Locate the cell with the specified text and output its (x, y) center coordinate. 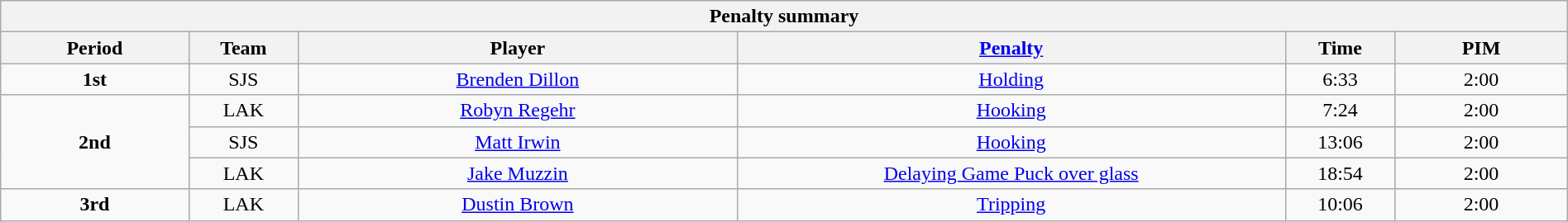
10:06 (1340, 205)
Period (94, 48)
Matt Irwin (518, 142)
Player (518, 48)
3rd (94, 205)
Brenden Dillon (518, 79)
PIM (1481, 48)
Holding (1011, 79)
18:54 (1340, 173)
6:33 (1340, 79)
Jake Muzzin (518, 173)
Dustin Brown (518, 205)
Penalty summary (784, 17)
Time (1340, 48)
7:24 (1340, 111)
1st (94, 79)
2nd (94, 142)
Delaying Game Puck over glass (1011, 173)
Team (243, 48)
Tripping (1011, 205)
Penalty (1011, 48)
Robyn Regehr (518, 111)
13:06 (1340, 142)
